From the cell containing the given text, extract its center point as [x, y] coordinate. 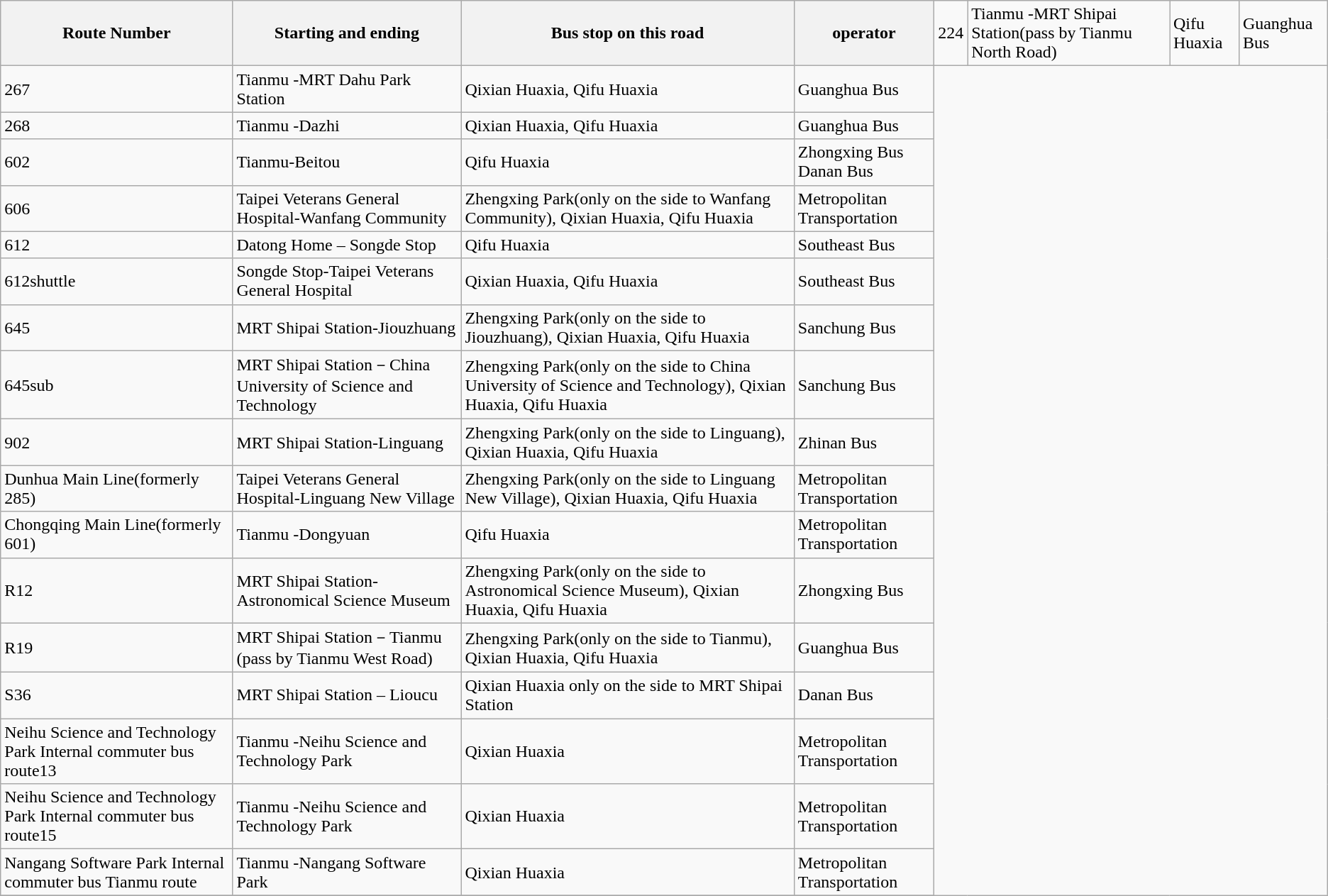
R19 [116, 648]
Zhongxing Bus [864, 590]
Taipei Veterans General Hospital-Wanfang Community [347, 209]
MRT Shipai Station-Linguang [347, 443]
612shuttle [116, 281]
operator [864, 33]
Zhinan Bus [864, 443]
MRT Shipai Station-Astronomical Science Museum [347, 590]
Zhengxing Park(only on the side to Jiouzhuang), Qixian Huaxia, Qifu Huaxia [627, 328]
Bus stop on this road [627, 33]
Taipei Veterans General Hospital-Linguang New Village [347, 488]
MRT Shipai Station-Jiouzhuang [347, 328]
Tianmu -MRT Shipai Station(pass by Tianmu North Road) [1068, 33]
R12 [116, 590]
Qixian Huaxia only on the side to MRT Shipai Station [627, 695]
S36 [116, 695]
268 [116, 126]
Datong Home – Songde Stop [347, 245]
606 [116, 209]
Tianmu -Dazhi [347, 126]
Nangang Software Park Internal commuter bus Tianmu route [116, 873]
Zhengxing Park(only on the side to China University of Science and Technology), Qixian Huaxia, Qifu Huaxia [627, 385]
Zhongxing BusDanan Bus [864, 162]
612 [116, 245]
Zhengxing Park(only on the side to Linguang New Village), Qixian Huaxia, Qifu Huaxia [627, 488]
Zhengxing Park(only on the side to Tianmu), Qixian Huaxia, Qifu Huaxia [627, 648]
902 [116, 443]
MRT Shipai Station－China University of Science and Technology [347, 385]
Neihu Science and Technology Park Internal commuter bus route15 [116, 817]
Tianmu -Dongyuan [347, 535]
Zhengxing Park(only on the side to Wanfang Community), Qixian Huaxia, Qifu Huaxia [627, 209]
Route Number [116, 33]
Tianmu -Nangang Software Park [347, 873]
Zhengxing Park(only on the side to Linguang), Qixian Huaxia, Qifu Huaxia [627, 443]
Zhengxing Park(only on the side to Astronomical Science Museum), Qixian Huaxia, Qifu Huaxia [627, 590]
224 [951, 33]
MRT Shipai Station－Tianmu (pass by Tianmu West Road) [347, 648]
Songde Stop-Taipei Veterans General Hospital [347, 281]
602 [116, 162]
Starting and ending [347, 33]
Tianmu -MRT Dahu Park Station [347, 89]
267 [116, 89]
MRT Shipai Station – Lioucu [347, 695]
Neihu Science and Technology Park Internal commuter bus route13 [116, 751]
645 [116, 328]
645sub [116, 385]
Dunhua Main Line(formerly 285) [116, 488]
Chongqing Main Line(formerly 601) [116, 535]
Tianmu-Beitou [347, 162]
Danan Bus [864, 695]
